Output the (x, y) coordinate of the center of the cell containing the given text.  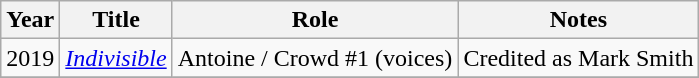
Title (116, 20)
2019 (30, 58)
Antoine / Crowd #1 (voices) (315, 58)
Role (315, 20)
Notes (578, 20)
Credited as Mark Smith (578, 58)
Indivisible (116, 58)
Year (30, 20)
